Determine the [X, Y] coordinate at the center of the cell enclosing the given text.  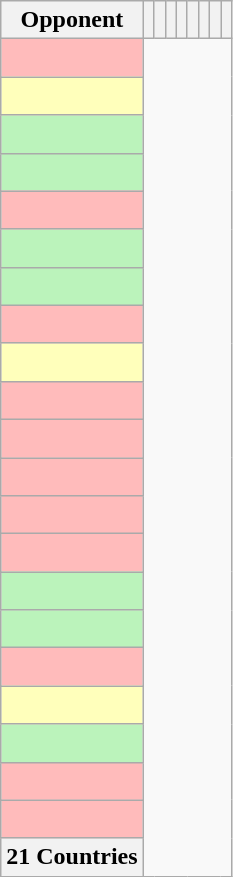
21 Countries [72, 857]
Opponent [72, 20]
